Provide the [X, Y] coordinate of the cell's center where the given text is located.  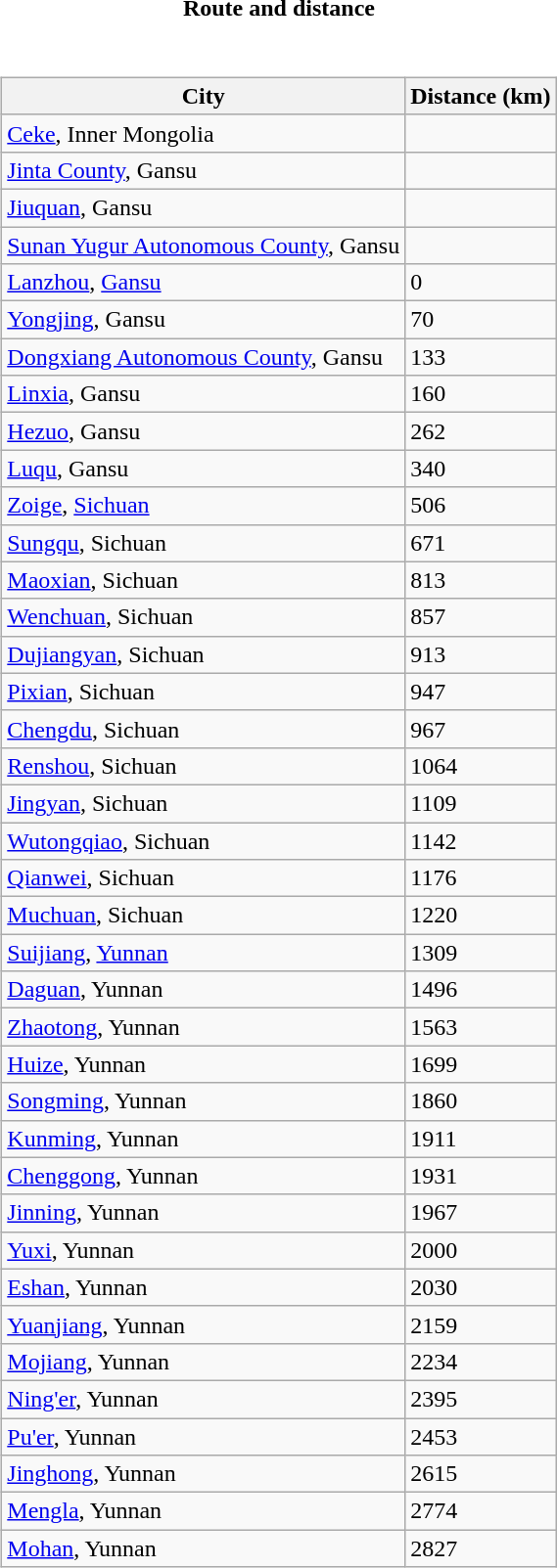
Huize, Yunnan [204, 1064]
1109 [481, 803]
Wutongqiao, Sichuan [204, 840]
1176 [481, 878]
1911 [481, 1139]
Renshou, Sichuan [204, 766]
Zhaotong, Yunnan [204, 1027]
Linxia, Gansu [204, 394]
671 [481, 543]
Yuxi, Yunnan [204, 1250]
Chengdu, Sichuan [204, 729]
1496 [481, 990]
1220 [481, 916]
0 [481, 283]
2234 [481, 1362]
Luqu, Gansu [204, 469]
Jinghong, Yunnan [204, 1474]
506 [481, 506]
Muchuan, Sichuan [204, 916]
70 [481, 320]
Pu'er, Yunnan [204, 1437]
Yuanjiang, Yunnan [204, 1324]
Mohan, Yunnan [204, 1548]
1142 [481, 840]
160 [481, 394]
2395 [481, 1399]
Daguan, Yunnan [204, 990]
Zoige, Sichuan [204, 506]
Hezuo, Gansu [204, 431]
Songming, Yunnan [204, 1101]
2827 [481, 1548]
Lanzhou, Gansu [204, 283]
2774 [481, 1511]
1931 [481, 1176]
Sunan Yugur Autonomous County, Gansu [204, 246]
2615 [481, 1474]
Sungqu, Sichuan [204, 543]
947 [481, 692]
2000 [481, 1250]
1563 [481, 1027]
Ceke, Inner Mongolia [204, 133]
Jiuquan, Gansu [204, 207]
913 [481, 654]
1860 [481, 1101]
340 [481, 469]
2453 [481, 1437]
262 [481, 431]
1064 [481, 766]
2030 [481, 1287]
Jinta County, Gansu [204, 170]
1967 [481, 1213]
Maoxian, Sichuan [204, 580]
Yongjing, Gansu [204, 320]
City [204, 96]
Jingyan, Sichuan [204, 803]
Distance (km) [481, 96]
Eshan, Yunnan [204, 1287]
857 [481, 617]
Ning'er, Yunnan [204, 1399]
Chenggong, Yunnan [204, 1176]
Qianwei, Sichuan [204, 878]
Pixian, Sichuan [204, 692]
967 [481, 729]
1309 [481, 953]
813 [481, 580]
Suijiang, Yunnan [204, 953]
2159 [481, 1324]
Kunming, Yunnan [204, 1139]
1699 [481, 1064]
Dongxiang Autonomous County, Gansu [204, 357]
Mengla, Yunnan [204, 1511]
133 [481, 357]
Mojiang, Yunnan [204, 1362]
Dujiangyan, Sichuan [204, 654]
Jinning, Yunnan [204, 1213]
Wenchuan, Sichuan [204, 617]
